Search for the cell housing the specified text and yield its (x, y) center coordinate. 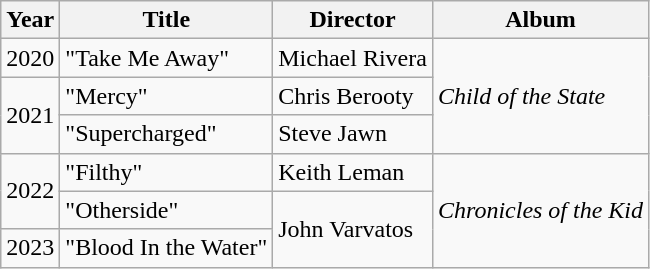
2021 (30, 115)
Child of the State (540, 96)
"Supercharged" (166, 134)
2020 (30, 58)
Chronicles of the Kid (540, 210)
Michael Rivera (353, 58)
John Varvatos (353, 229)
Album (540, 20)
2023 (30, 248)
Steve Jawn (353, 134)
"Otherside" (166, 210)
"Filthy" (166, 172)
"Mercy" (166, 96)
"Blood In the Water" (166, 248)
Chris Berooty (353, 96)
Title (166, 20)
"Take Me Away" (166, 58)
Year (30, 20)
2022 (30, 191)
Keith Leman (353, 172)
Director (353, 20)
